Capture the cell that displays the provided text and extract its [x, y] central coordinate. 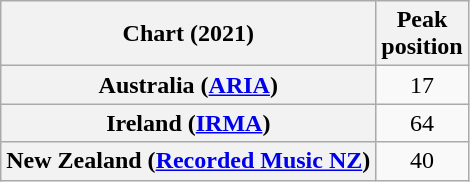
17 [422, 85]
Ireland (IRMA) [188, 123]
64 [422, 123]
Chart (2021) [188, 34]
New Zealand (Recorded Music NZ) [188, 161]
Peakposition [422, 34]
40 [422, 161]
Australia (ARIA) [188, 85]
